Scan for the cell matching the given text and deliver its [X, Y] coordinate at center. 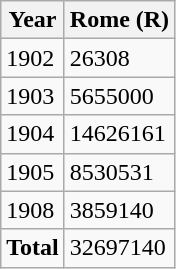
1905 [33, 172]
Total [33, 248]
14626161 [119, 134]
1902 [33, 58]
1904 [33, 134]
1903 [33, 96]
26308 [119, 58]
3859140 [119, 210]
Year [33, 20]
5655000 [119, 96]
32697140 [119, 248]
Rome (R) [119, 20]
1908 [33, 210]
8530531 [119, 172]
